Extract the (X, Y) coordinate from the center of the cell holding the provided text.  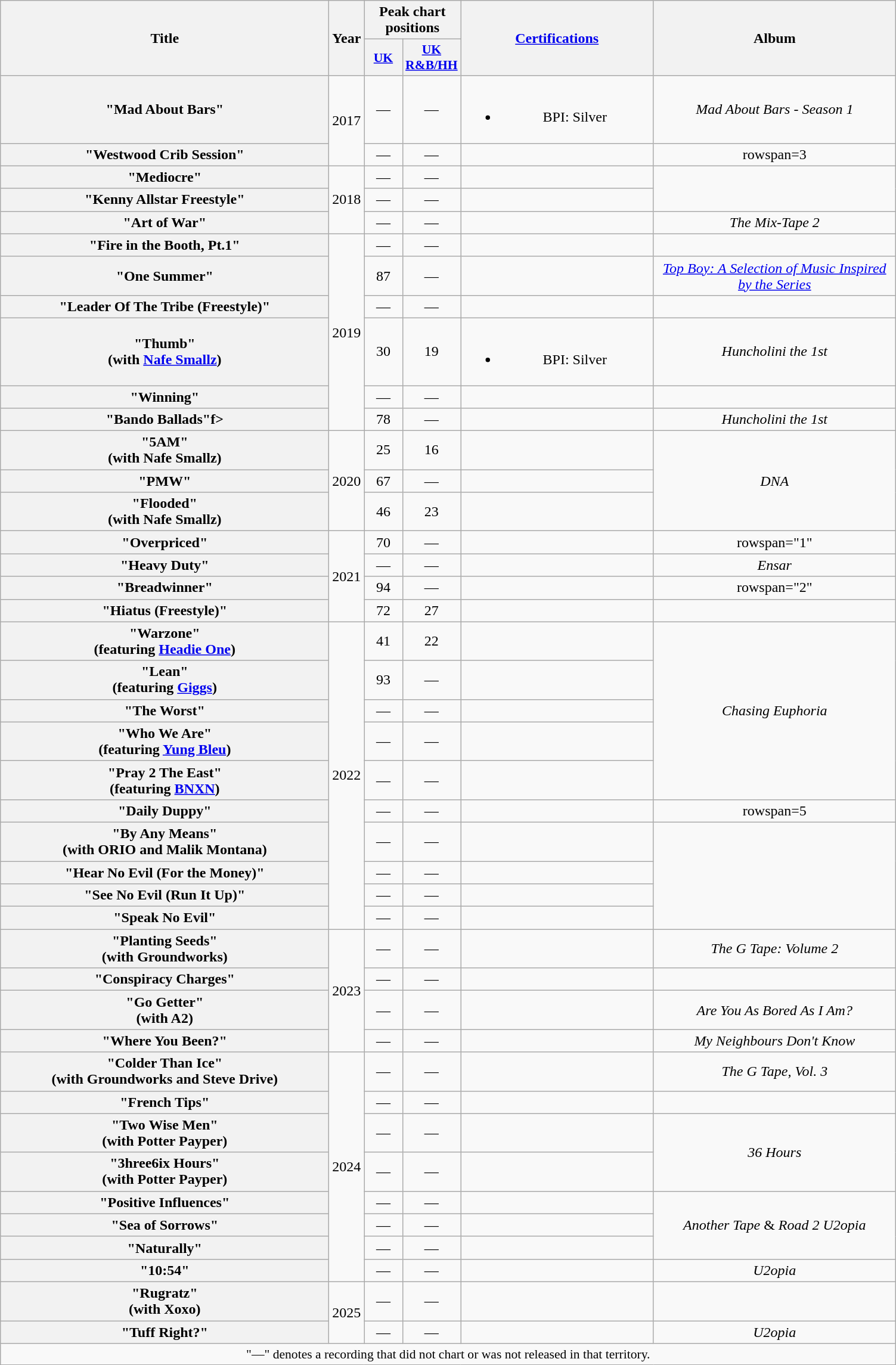
"Leader Of The Tribe (Freestyle)" (165, 306)
"Fire in the Booth, Pt.1" (165, 245)
30 (383, 352)
Are You As Bored As I Am? (775, 1010)
"Heavy Duty" (165, 565)
Another Tape & Road 2 U2opia (775, 1225)
72 (383, 610)
"One Summer" (165, 275)
27 (432, 610)
87 (383, 275)
94 (383, 588)
UKR&B/HH (432, 57)
25 (383, 451)
"The Worst" (165, 711)
"Flooded"(with Nafe Smallz) (165, 511)
"PMW" (165, 481)
DNA (775, 481)
"Colder Than Ice"(with Groundworks and Steve Drive) (165, 1072)
Chasing Euphoria (775, 711)
2023 (347, 991)
The G Tape, Vol. 3 (775, 1072)
"Westwood Crib Session" (165, 154)
16 (432, 451)
2021 (347, 576)
36 Hours (775, 1152)
"Conspiracy Charges" (165, 979)
2019 (347, 332)
rowspan="1" (775, 542)
"See No Evil (Run It Up)" (165, 895)
23 (432, 511)
"5AM"(with Nafe Smallz) (165, 451)
2025 (347, 1313)
2022 (347, 775)
"Winning" (165, 396)
67 (383, 481)
The Mix-Tape 2 (775, 222)
93 (383, 680)
"Thumb"(with Nafe Smallz) (165, 352)
rowspan=3 (775, 154)
Certifications (557, 38)
"10:54" (165, 1270)
"Mediocre" (165, 177)
rowspan=5 (775, 811)
"Warzone"(featuring Headie One) (165, 641)
2018 (347, 200)
Title (165, 38)
"Bando Ballads"f> (165, 420)
"Speak No Evil" (165, 918)
46 (383, 511)
"3hree6ix Hours"(with Potter Payper) (165, 1172)
"Daily Duppy" (165, 811)
"Breadwinner" (165, 588)
"Tuff Right?" (165, 1332)
22 (432, 641)
The G Tape: Volume 2 (775, 949)
"Overpriced" (165, 542)
"Two Wise Men"(with Potter Payper) (165, 1133)
78 (383, 420)
Year (347, 38)
"Pray 2 The East"(featuring BNXN) (165, 780)
2020 (347, 481)
"Go Getter"(with A2) (165, 1010)
"Mad About Bars" (165, 110)
"By Any Means"(with ORIO and Malik Montana) (165, 842)
70 (383, 542)
Mad About Bars - Season 1 (775, 110)
"—" denotes a recording that did not chart or was not released in that territory. (448, 1354)
2017 (347, 120)
"Lean"(featuring Giggs) (165, 680)
Ensar (775, 565)
"Naturally" (165, 1248)
UK (383, 57)
19 (432, 352)
Peak chart positions (413, 20)
"Art of War" (165, 222)
"Hear No Evil (For the Money)" (165, 872)
"Who We Are"(featuring Yung Bleu) (165, 742)
"Kenny Allstar Freestyle" (165, 200)
"French Tips" (165, 1102)
"Rugratz"(with Xoxo) (165, 1301)
My Neighbours Don't Know (775, 1041)
"Sea of Sorrows" (165, 1225)
41 (383, 641)
2024 (347, 1167)
"Where You Been?" (165, 1041)
rowspan="2" (775, 588)
"Positive Influences" (165, 1202)
"Planting Seeds"(with Groundworks) (165, 949)
Album (775, 38)
Top Boy: A Selection of Music Inspired by the Series (775, 275)
"Hiatus (Freestyle)" (165, 610)
